Find where the given text appears and provide that cell's center as [x, y] coordinate. 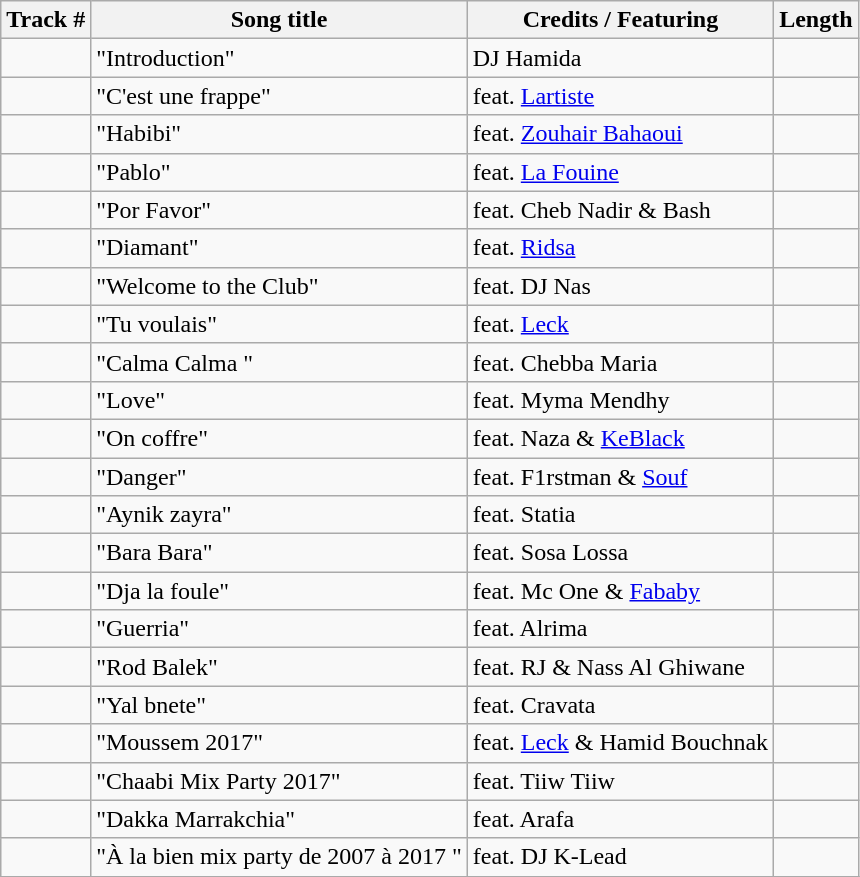
feat. Arafa [620, 819]
feat. RJ & Nass Al Ghiwane [620, 667]
"On coffre" [280, 438]
"Tu voulais" [280, 324]
"Introduction" [280, 58]
feat. F1rstman & Souf [620, 477]
Song title [280, 20]
"Habibi" [280, 134]
Length [816, 20]
"Rod Balek" [280, 667]
"Calma Calma " [280, 362]
feat. Sosa Lossa [620, 553]
"Dja la foule" [280, 591]
Credits / Featuring [620, 20]
"Welcome to the Club" [280, 286]
feat. Chebba Maria [620, 362]
feat. Leck & Hamid Bouchnak [620, 743]
"Aynik zayra" [280, 515]
feat. Zouhair Bahaoui [620, 134]
DJ Hamida [620, 58]
feat. Lartiste [620, 96]
feat. Statia [620, 515]
"Chaabi Mix Party 2017" [280, 781]
feat. Alrima [620, 629]
"Moussem 2017" [280, 743]
feat. DJ Nas [620, 286]
feat. Cheb Nadir & Bash [620, 210]
"À la bien mix party de 2007 à 2017 " [280, 857]
"Yal bnete" [280, 705]
"Diamant" [280, 248]
feat. Tiiw Tiiw [620, 781]
feat. Cravata [620, 705]
"Guerria" [280, 629]
feat. Naza & KeBlack [620, 438]
"Bara Bara" [280, 553]
feat. Mc One & Fababy [620, 591]
feat. La Fouine [620, 172]
"C'est une frappe" [280, 96]
"Por Favor" [280, 210]
"Love" [280, 400]
feat. Leck [620, 324]
feat. DJ K-Lead [620, 857]
feat. Myma Mendhy [620, 400]
feat. Ridsa [620, 248]
"Danger" [280, 477]
"Dakka Marrakchia" [280, 819]
Track # [46, 20]
"Pablo" [280, 172]
